Pinpoint the cell where the given text exists, returning its [X, Y] midpoint coordinate. 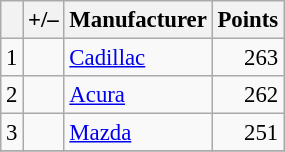
Cadillac [138, 58]
3 [12, 133]
Points [248, 20]
263 [248, 58]
+/– [44, 20]
251 [248, 133]
Acura [138, 95]
Mazda [138, 133]
1 [12, 58]
Manufacturer [138, 20]
2 [12, 95]
262 [248, 95]
